Find where the given text appears and provide that cell's center as [x, y] coordinate. 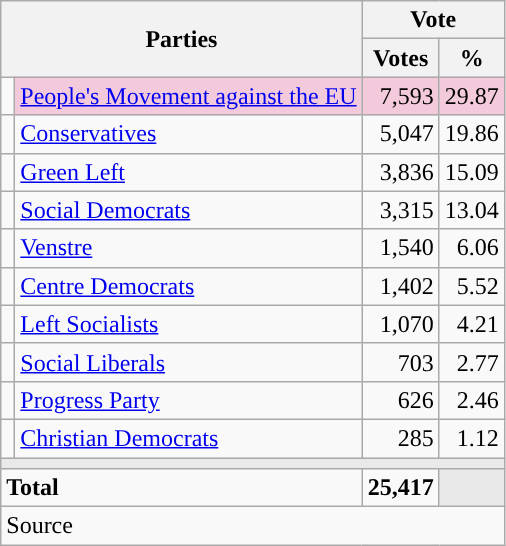
19.86 [472, 134]
3,315 [400, 210]
Source [253, 526]
Parties [182, 39]
Green Left [188, 172]
13.04 [472, 210]
7,593 [400, 96]
1.12 [472, 438]
29.87 [472, 96]
Left Socialists [188, 324]
Votes [400, 58]
6.06 [472, 248]
1,070 [400, 324]
15.09 [472, 172]
Conservatives [188, 134]
1,402 [400, 286]
2.77 [472, 362]
25,417 [400, 488]
1,540 [400, 248]
5.52 [472, 286]
626 [400, 400]
People's Movement against the EU [188, 96]
Total [182, 488]
5,047 [400, 134]
703 [400, 362]
Social Democrats [188, 210]
Venstre [188, 248]
285 [400, 438]
Progress Party [188, 400]
4.21 [472, 324]
2.46 [472, 400]
Social Liberals [188, 362]
3,836 [400, 172]
% [472, 58]
Christian Democrats [188, 438]
Centre Democrats [188, 286]
Vote [433, 20]
